Provide the (x, y) coordinate of the cell's center where the given text is located.  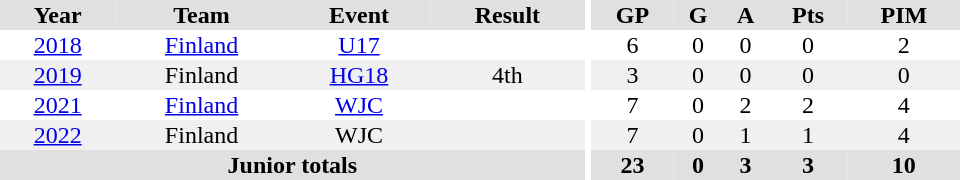
Junior totals (292, 165)
2018 (58, 45)
Result (507, 15)
23 (632, 165)
10 (904, 165)
U17 (359, 45)
HG18 (359, 75)
PIM (904, 15)
6 (632, 45)
GP (632, 15)
2021 (58, 105)
2022 (58, 135)
G (698, 15)
Team (202, 15)
Pts (808, 15)
4th (507, 75)
A (746, 15)
Year (58, 15)
2019 (58, 75)
Event (359, 15)
